Detect which cell encompasses the target text, then output its (X, Y) center coordinate. 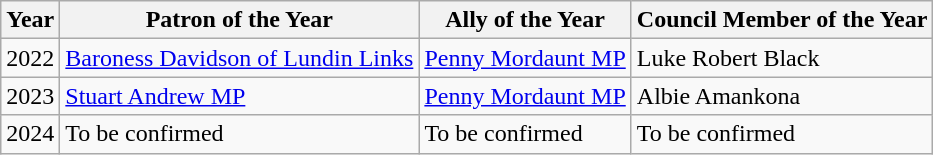
Albie Amankona (782, 96)
Ally of the Year (525, 20)
2022 (30, 58)
2023 (30, 96)
Stuart Andrew MP (240, 96)
Year (30, 20)
Council Member of the Year (782, 20)
Patron of the Year (240, 20)
Baroness Davidson of Lundin Links (240, 58)
Luke Robert Black (782, 58)
2024 (30, 134)
